Provide the [x, y] coordinate of the cell's center where the given text is located.  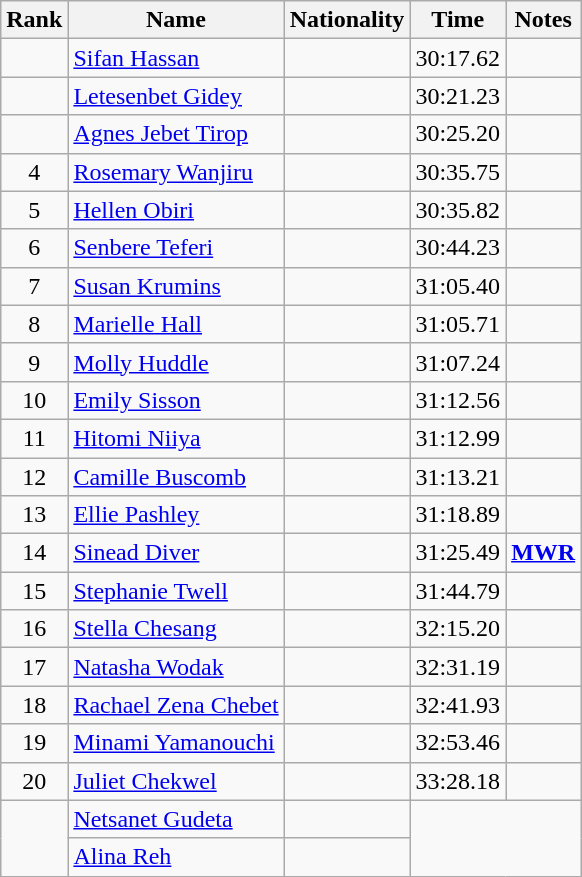
30:21.23 [458, 96]
Sinead Diver [176, 553]
33:28.18 [458, 781]
Agnes Jebet Tirop [176, 134]
31:07.24 [458, 362]
31:25.49 [458, 553]
16 [34, 629]
6 [34, 248]
12 [34, 477]
Sifan Hassan [176, 58]
Susan Krumins [176, 286]
Nationality [347, 20]
30:25.20 [458, 134]
32:31.19 [458, 667]
Molly Huddle [176, 362]
7 [34, 286]
15 [34, 591]
Marielle Hall [176, 324]
32:15.20 [458, 629]
14 [34, 553]
Name [176, 20]
Emily Sisson [176, 400]
Senbere Teferi [176, 248]
10 [34, 400]
Alina Reh [176, 857]
Time [458, 20]
32:41.93 [458, 705]
31:05.40 [458, 286]
31:12.56 [458, 400]
17 [34, 667]
Minami Yamanouchi [176, 743]
Camille Buscomb [176, 477]
Netsanet Gudeta [176, 819]
Letesenbet Gidey [176, 96]
4 [34, 172]
Rosemary Wanjiru [176, 172]
11 [34, 438]
5 [34, 210]
Rank [34, 20]
30:35.75 [458, 172]
30:35.82 [458, 210]
MWR [544, 553]
30:44.23 [458, 248]
13 [34, 515]
32:53.46 [458, 743]
19 [34, 743]
31:44.79 [458, 591]
18 [34, 705]
Hitomi Niiya [176, 438]
Rachael Zena Chebet [176, 705]
9 [34, 362]
31:05.71 [458, 324]
8 [34, 324]
Notes [544, 20]
31:12.99 [458, 438]
Natasha Wodak [176, 667]
31:13.21 [458, 477]
31:18.89 [458, 515]
Stephanie Twell [176, 591]
Hellen Obiri [176, 210]
Juliet Chekwel [176, 781]
Ellie Pashley [176, 515]
20 [34, 781]
Stella Chesang [176, 629]
30:17.62 [458, 58]
